Return the (X, Y) coordinate for the center point of the cell that contains the specified text.  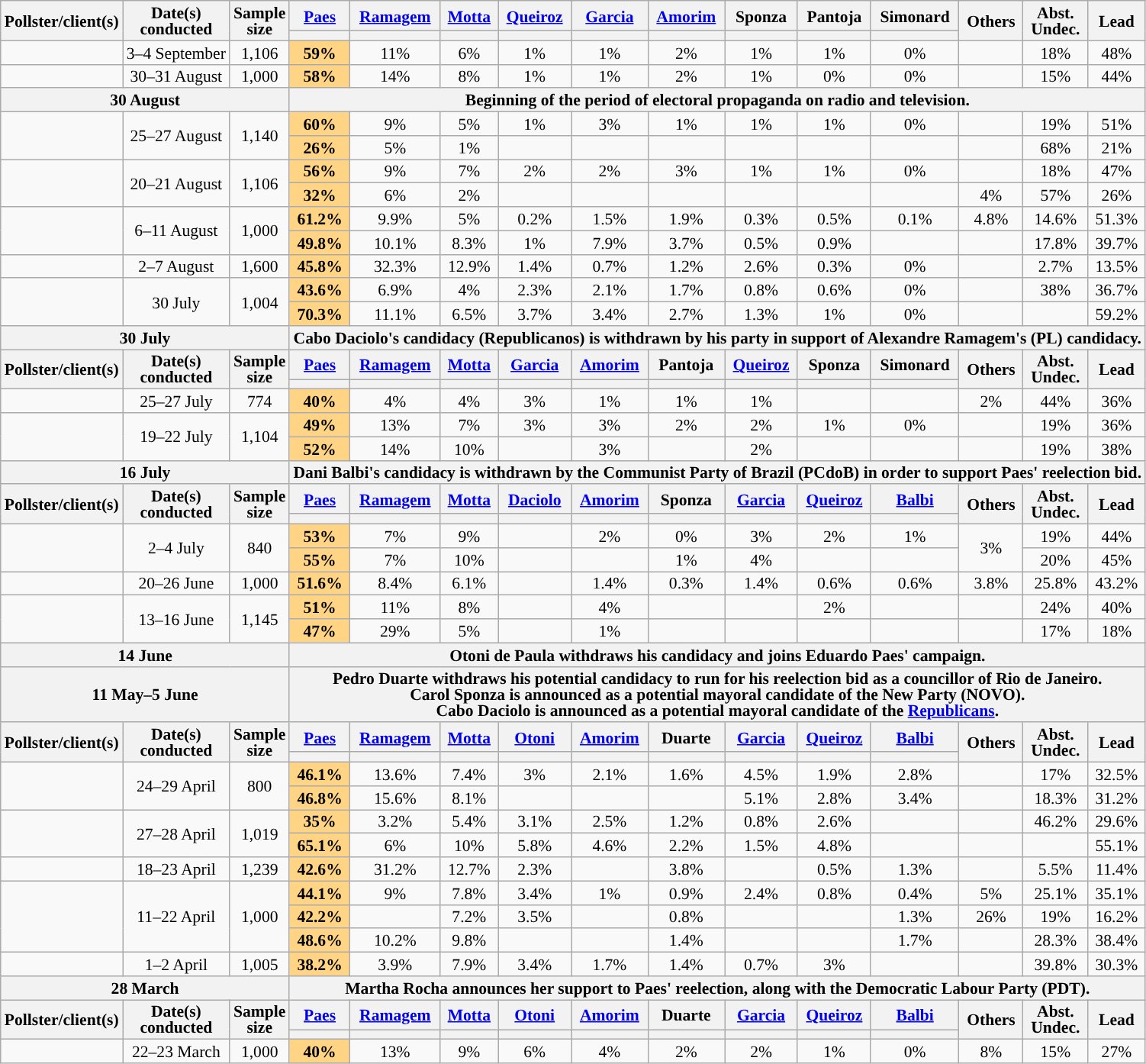
8.3% (469, 243)
24–29 April (176, 786)
25–27 July (176, 401)
13.5% (1117, 266)
7.8% (469, 893)
46.8% (319, 798)
19–22 July (176, 437)
2–4 July (176, 548)
52% (319, 449)
70.3% (319, 314)
1,104 (259, 437)
55.1% (1117, 846)
12.7% (469, 869)
28 March (145, 988)
38.4% (1117, 940)
32.3% (395, 266)
0.2% (535, 218)
5.5% (1056, 869)
12.9% (469, 266)
4.6% (610, 846)
51.3% (1117, 218)
3.9% (395, 965)
5.4% (469, 821)
25.8% (1056, 583)
1–2 April (176, 965)
58% (319, 76)
46.2% (1056, 821)
43.6% (319, 290)
30.3% (1117, 965)
30–31 August (176, 76)
45% (1117, 560)
Beginning of the period of electoral propaganda on radio and television. (717, 101)
Cabo Daciolo's candidacy (Republicanos) is withdrawn by his party in support of Alexandre Ramagem's (PL) candidacy. (717, 337)
1,600 (259, 266)
14 June (145, 655)
65.1% (319, 846)
18.3% (1056, 798)
840 (259, 548)
5.8% (535, 846)
Daciolo (535, 499)
35% (319, 821)
1,239 (259, 869)
10.2% (395, 940)
774 (259, 401)
1,019 (259, 833)
44.1% (319, 893)
16.2% (1117, 916)
48% (1117, 52)
11.1% (395, 314)
25.1% (1056, 893)
0.1% (915, 218)
25–27 August (176, 136)
Martha Rocha announces her support to Paes' reelection, along with the Democratic Labour Party (PDT). (717, 988)
32% (319, 195)
22–23 March (176, 1052)
55% (319, 560)
2.4% (761, 893)
6–11 August (176, 231)
16 July (145, 472)
6.5% (469, 314)
6.9% (395, 290)
13–16 June (176, 619)
3.5% (535, 916)
9.8% (469, 940)
1.6% (686, 774)
0.4% (915, 893)
13.6% (395, 774)
21% (1117, 148)
17.8% (1056, 243)
15.6% (395, 798)
7.2% (469, 916)
42.2% (319, 916)
800 (259, 786)
20–21 August (176, 183)
61.2% (319, 218)
45.8% (319, 266)
57% (1056, 195)
36.7% (1117, 290)
8.1% (469, 798)
3.1% (535, 821)
8.4% (395, 583)
11.4% (1117, 869)
11 May–5 June (145, 695)
1,005 (259, 965)
32.5% (1117, 774)
2.5% (610, 821)
11–22 April (176, 916)
27% (1117, 1052)
14.6% (1056, 218)
7.4% (469, 774)
9.9% (395, 218)
56% (319, 171)
27–28 April (176, 833)
59.2% (1117, 314)
39.7% (1117, 243)
49.8% (319, 243)
Otoni de Paula withdraws his candidacy and joins Eduardo Paes' campaign. (717, 655)
4.5% (761, 774)
1,140 (259, 136)
59% (319, 52)
20% (1056, 560)
1,145 (259, 619)
2–7 August (176, 266)
1,004 (259, 302)
3.2% (395, 821)
3–4 September (176, 52)
20–26 June (176, 583)
39.8% (1056, 965)
10.1% (395, 243)
18–23 April (176, 869)
24% (1056, 608)
60% (319, 124)
30 August (145, 101)
35.1% (1117, 893)
29.6% (1117, 821)
5.1% (761, 798)
51.6% (319, 583)
49% (319, 424)
46.1% (319, 774)
48.6% (319, 940)
2.2% (686, 846)
42.6% (319, 869)
53% (319, 536)
68% (1056, 148)
6.1% (469, 583)
43.2% (1117, 583)
Dani Balbi's candidacy is withdrawn by the Communist Party of Brazil (PCdoB) in order to support Paes' reelection bid. (717, 472)
29% (395, 630)
38.2% (319, 965)
28.3% (1056, 940)
